Pinpoint the cell where the given text exists, returning its [X, Y] midpoint coordinate. 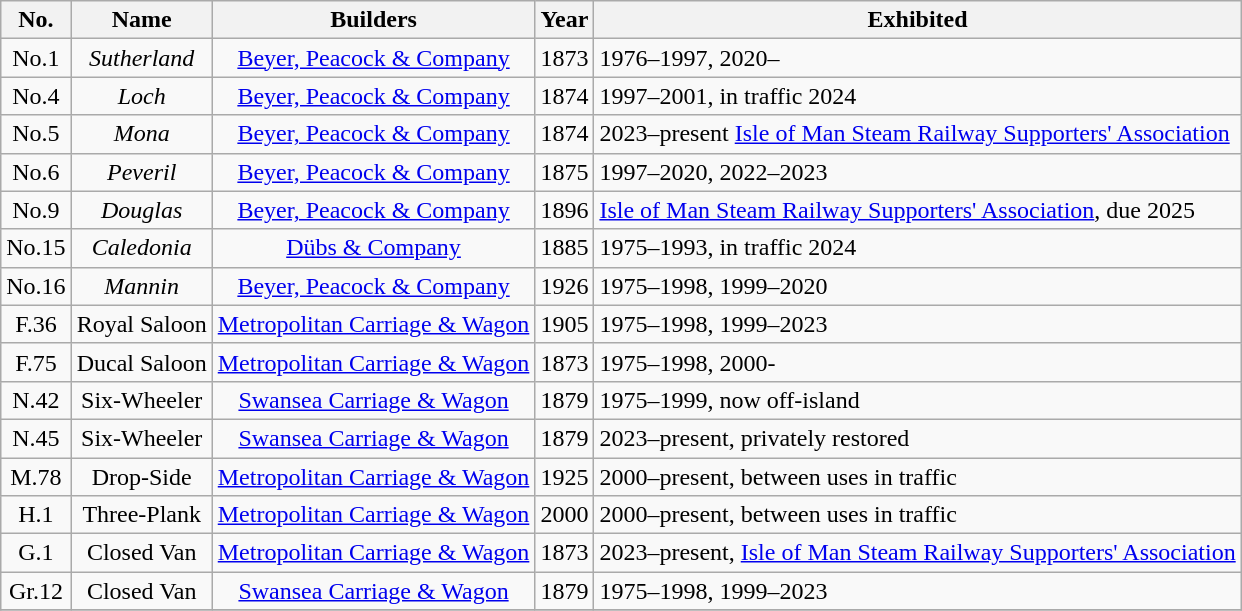
H.1 [36, 515]
2023–present, Isle of Man Steam Railway Supporters' Association [918, 553]
Drop-Side [142, 477]
1875 [564, 172]
F.75 [36, 362]
2023–present, privately restored [918, 438]
Caledonia [142, 248]
2023–present Isle of Man Steam Railway Supporters' Association [918, 134]
No.1 [36, 58]
Name [142, 20]
1997–2020, 2022–2023 [918, 172]
No.6 [36, 172]
Isle of Man Steam Railway Supporters' Association, due 2025 [918, 210]
No.4 [36, 96]
1997–2001, in traffic 2024 [918, 96]
1926 [564, 286]
Exhibited [918, 20]
Dübs & Company [374, 248]
N.45 [36, 438]
1975–1993, in traffic 2024 [918, 248]
No. [36, 20]
G.1 [36, 553]
2000 [564, 515]
M.78 [36, 477]
F.36 [36, 324]
No.16 [36, 286]
Sutherland [142, 58]
N.42 [36, 400]
Mona [142, 134]
Loch [142, 96]
1975–1998, 2000- [918, 362]
1925 [564, 477]
Peveril [142, 172]
1975–1999, now off-island [918, 400]
Builders [374, 20]
No.15 [36, 248]
1976–1997, 2020– [918, 58]
Ducal Saloon [142, 362]
Douglas [142, 210]
No.9 [36, 210]
Year [564, 20]
1975–1998, 1999–2020 [918, 286]
Royal Saloon [142, 324]
1885 [564, 248]
1896 [564, 210]
1905 [564, 324]
Three-Plank [142, 515]
Gr.12 [36, 591]
Mannin [142, 286]
No.5 [36, 134]
